Return [x, y] of the center of cell containing provided text 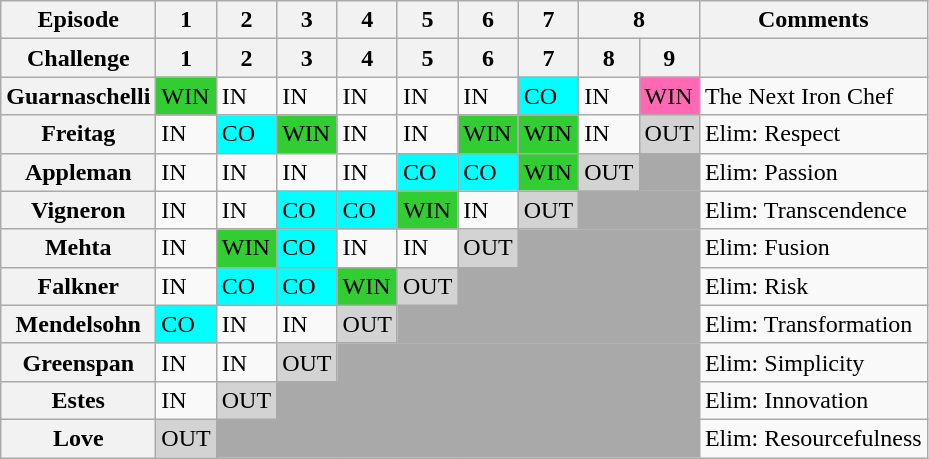
Elim: Simplicity [813, 362]
Vigneron [78, 210]
Greenspan [78, 362]
Love [78, 438]
Elim: Passion [813, 172]
Elim: Respect [813, 134]
Falkner [78, 286]
Comments [813, 20]
Elim: Risk [813, 286]
Elim: Fusion [813, 248]
Episode [78, 20]
Guarnaschelli [78, 96]
9 [669, 58]
Elim: Transformation [813, 324]
Freitag [78, 134]
Challenge [78, 58]
Elim: Transcendence [813, 210]
Appleman [78, 172]
Elim: Innovation [813, 400]
Mehta [78, 248]
Elim: Resourcefulness [813, 438]
Mendelsohn [78, 324]
Estes [78, 400]
The Next Iron Chef [813, 96]
